Extract the (X, Y) coordinate from the center of the cell holding the provided text.  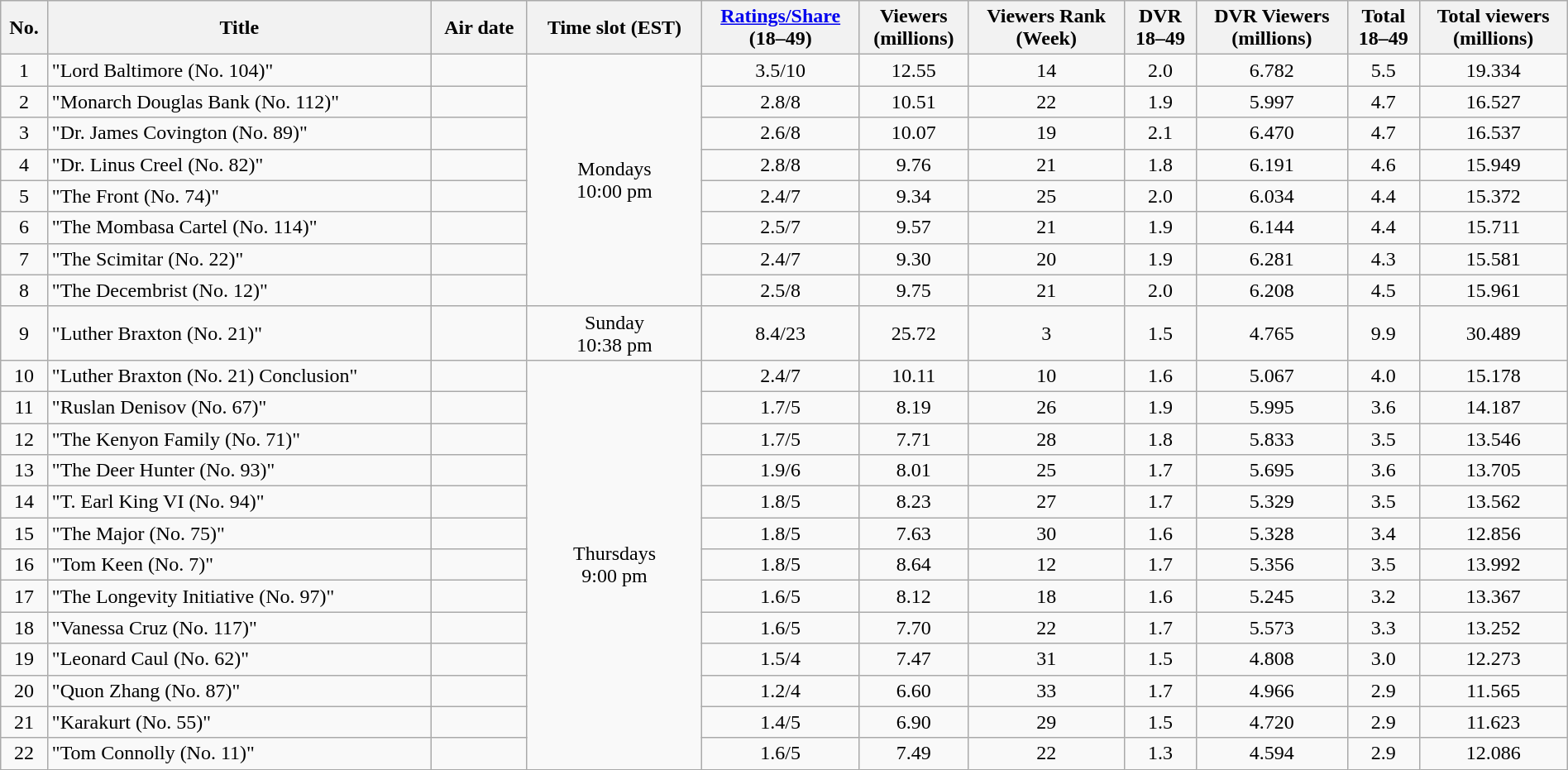
3.0 (1384, 659)
8.01 (914, 471)
8.19 (914, 407)
3.5/10 (781, 70)
5.833 (1272, 439)
15.711 (1494, 227)
"T. Earl King VI (No. 94)" (239, 502)
"Karakurt (No. 55)" (239, 722)
11 (25, 407)
"Luther Braxton (No. 21)" (239, 332)
17 (25, 596)
"Ruslan Denisov (No. 67)" (239, 407)
12.55 (914, 70)
4 (25, 165)
"Lord Baltimore (No. 104)" (239, 70)
15.372 (1494, 196)
9.9 (1384, 332)
1.2/4 (781, 691)
Total18–49 (1384, 28)
6.782 (1272, 70)
4.5 (1384, 290)
3.3 (1384, 628)
4.3 (1384, 259)
13.546 (1494, 439)
11.565 (1494, 691)
3.4 (1384, 533)
Mondays10:00 pm (614, 180)
8.64 (914, 565)
15.961 (1494, 290)
2.1 (1161, 133)
30 (1047, 533)
6.144 (1272, 227)
9.34 (914, 196)
2.6/8 (781, 133)
7.71 (914, 439)
"The Longevity Initiative (No. 97)" (239, 596)
"Leonard Caul (No. 62)" (239, 659)
13.705 (1494, 471)
6.034 (1272, 196)
5.995 (1272, 407)
"The Kenyon Family (No. 71)" (239, 439)
Total viewers(millions) (1494, 28)
5.328 (1272, 533)
DVR Viewers(millions) (1272, 28)
8.4/23 (781, 332)
1.9/6 (781, 471)
"The Decembrist (No. 12)" (239, 290)
4.808 (1272, 659)
2 (25, 102)
"Dr. James Covington (No. 89)" (239, 133)
13.562 (1494, 502)
5.329 (1272, 502)
7 (25, 259)
10.07 (914, 133)
6.208 (1272, 290)
10.51 (914, 102)
5 (25, 196)
1.5/4 (781, 659)
Air date (479, 28)
25.72 (914, 332)
5.067 (1272, 375)
8 (25, 290)
13.252 (1494, 628)
9.76 (914, 165)
33 (1047, 691)
Time slot (EST) (614, 28)
9.75 (914, 290)
5.997 (1272, 102)
19.334 (1494, 70)
3.2 (1384, 596)
12.086 (1494, 753)
Viewers Rank(Week) (1047, 28)
"Vanessa Cruz (No. 117)" (239, 628)
4.6 (1384, 165)
4.594 (1272, 753)
Ratings/Share(18–49) (781, 28)
15.949 (1494, 165)
29 (1047, 722)
6.470 (1272, 133)
"Dr. Linus Creel (No. 82)" (239, 165)
Thursdays9:00 pm (614, 564)
7.63 (914, 533)
Viewers(millions) (914, 28)
27 (1047, 502)
"The Mombasa Cartel (No. 114)" (239, 227)
8.23 (914, 502)
13.367 (1494, 596)
28 (1047, 439)
1.3 (1161, 753)
15 (25, 533)
"Luther Braxton (No. 21) Conclusion" (239, 375)
1 (25, 70)
12.273 (1494, 659)
"The Major (No. 75)" (239, 533)
7.47 (914, 659)
6.90 (914, 722)
9.30 (914, 259)
"Tom Connolly (No. 11)" (239, 753)
"Quon Zhang (No. 87)" (239, 691)
14.187 (1494, 407)
6 (25, 227)
8.12 (914, 596)
13 (25, 471)
Title (239, 28)
9.57 (914, 227)
7.70 (914, 628)
9 (25, 332)
"The Scimitar (No. 22)" (239, 259)
11.623 (1494, 722)
16.537 (1494, 133)
16.527 (1494, 102)
4.966 (1272, 691)
12.856 (1494, 533)
4.720 (1272, 722)
5.356 (1272, 565)
7.49 (914, 753)
"Monarch Douglas Bank (No. 112)" (239, 102)
15.581 (1494, 259)
4.765 (1272, 332)
30.489 (1494, 332)
4.0 (1384, 375)
31 (1047, 659)
DVR18–49 (1161, 28)
5.5 (1384, 70)
26 (1047, 407)
6.281 (1272, 259)
No. (25, 28)
"The Deer Hunter (No. 93)" (239, 471)
"Tom Keen (No. 7)" (239, 565)
1.4/5 (781, 722)
16 (25, 565)
6.60 (914, 691)
13.992 (1494, 565)
"The Front (No. 74)" (239, 196)
5.573 (1272, 628)
6.191 (1272, 165)
10.11 (914, 375)
5.245 (1272, 596)
15.178 (1494, 375)
Sunday10:38 pm (614, 332)
2.5/8 (781, 290)
2.5/7 (781, 227)
5.695 (1272, 471)
